Scan for the cell matching the given text and deliver its (X, Y) coordinate at center. 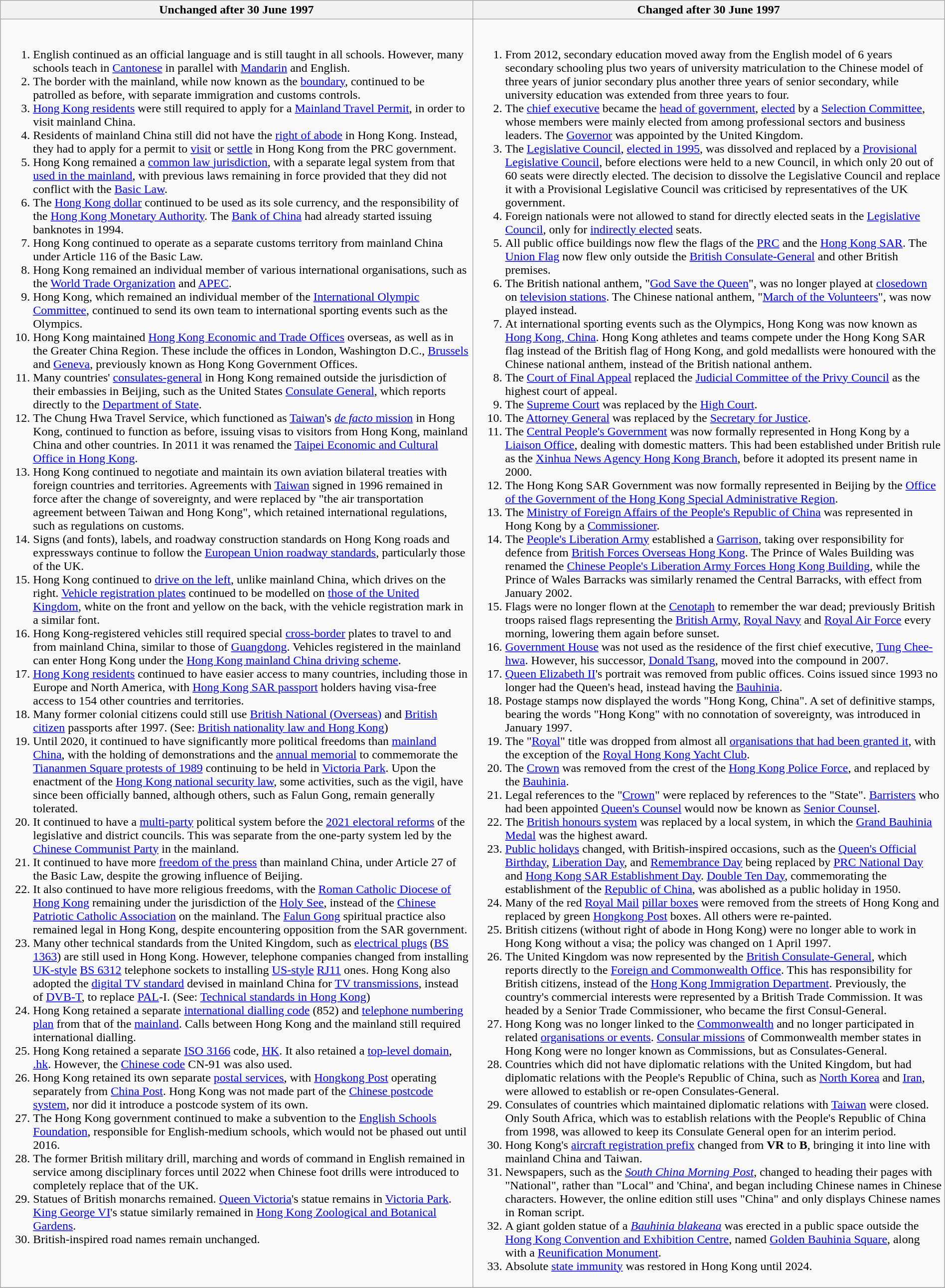
Unchanged after 30 June 1997 (236, 10)
Changed after 30 June 1997 (709, 10)
